Capture the cell that displays the provided text and extract its (X, Y) central coordinate. 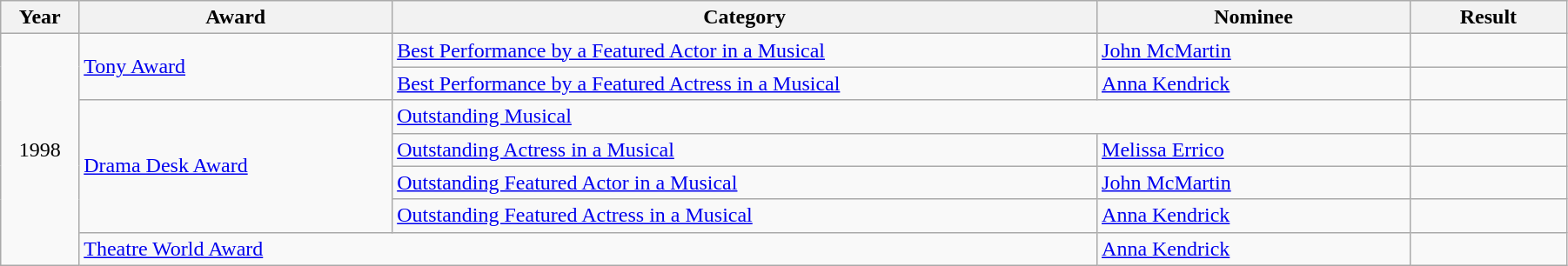
Melissa Errico (1254, 150)
Outstanding Musical (901, 116)
Award (236, 17)
Outstanding Featured Actor in a Musical (745, 183)
Theatre World Award (588, 249)
Nominee (1254, 17)
Best Performance by a Featured Actress in a Musical (745, 83)
Drama Desk Award (236, 166)
Result (1488, 17)
Outstanding Featured Actress in a Musical (745, 216)
Category (745, 17)
Tony Award (236, 67)
Best Performance by a Featured Actor in a Musical (745, 50)
Year (40, 17)
1998 (40, 150)
Outstanding Actress in a Musical (745, 150)
